Pinpoint the cell where the given text exists, returning its [X, Y] midpoint coordinate. 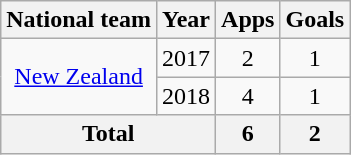
Total [108, 134]
Year [186, 20]
Goals [315, 20]
National team [79, 20]
4 [248, 96]
New Zealand [79, 77]
2018 [186, 96]
6 [248, 134]
Apps [248, 20]
2017 [186, 58]
